Find where the given text appears and provide that cell's center as [x, y] coordinate. 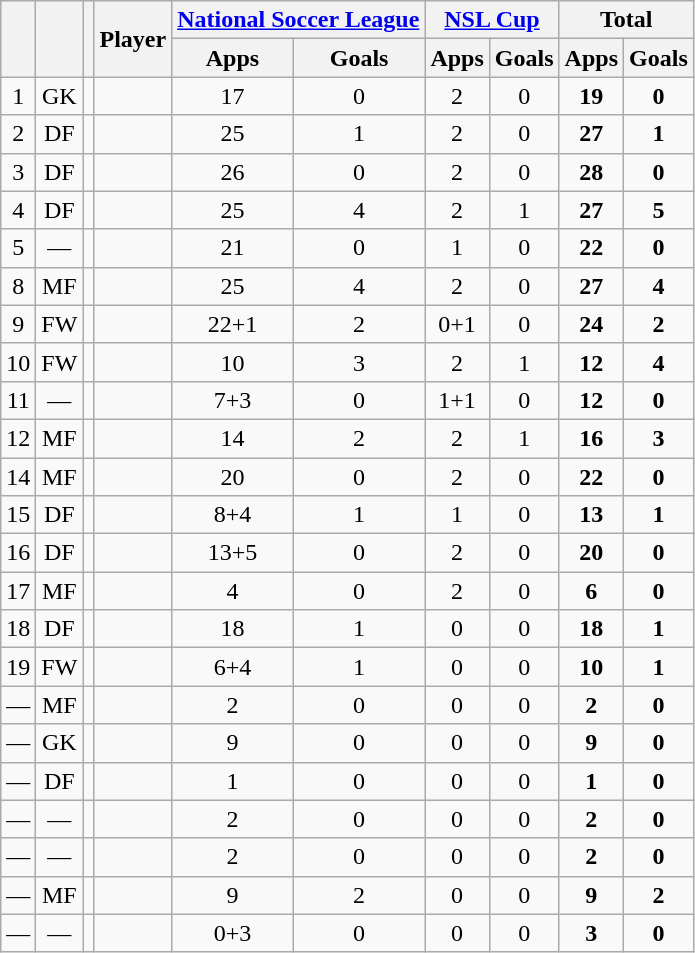
21 [233, 248]
6 [591, 591]
26 [233, 172]
NSL Cup [492, 20]
0+1 [457, 324]
1+1 [457, 400]
13 [591, 515]
24 [591, 324]
11 [18, 400]
15 [18, 515]
22+1 [233, 324]
13+5 [233, 553]
7+3 [233, 400]
0+3 [233, 933]
28 [591, 172]
6+4 [233, 667]
8+4 [233, 515]
Total [626, 20]
Player [133, 39]
National Soccer League [298, 20]
8 [18, 286]
